Return the [x, y] coordinate for the center point of the cell that contains the specified text.  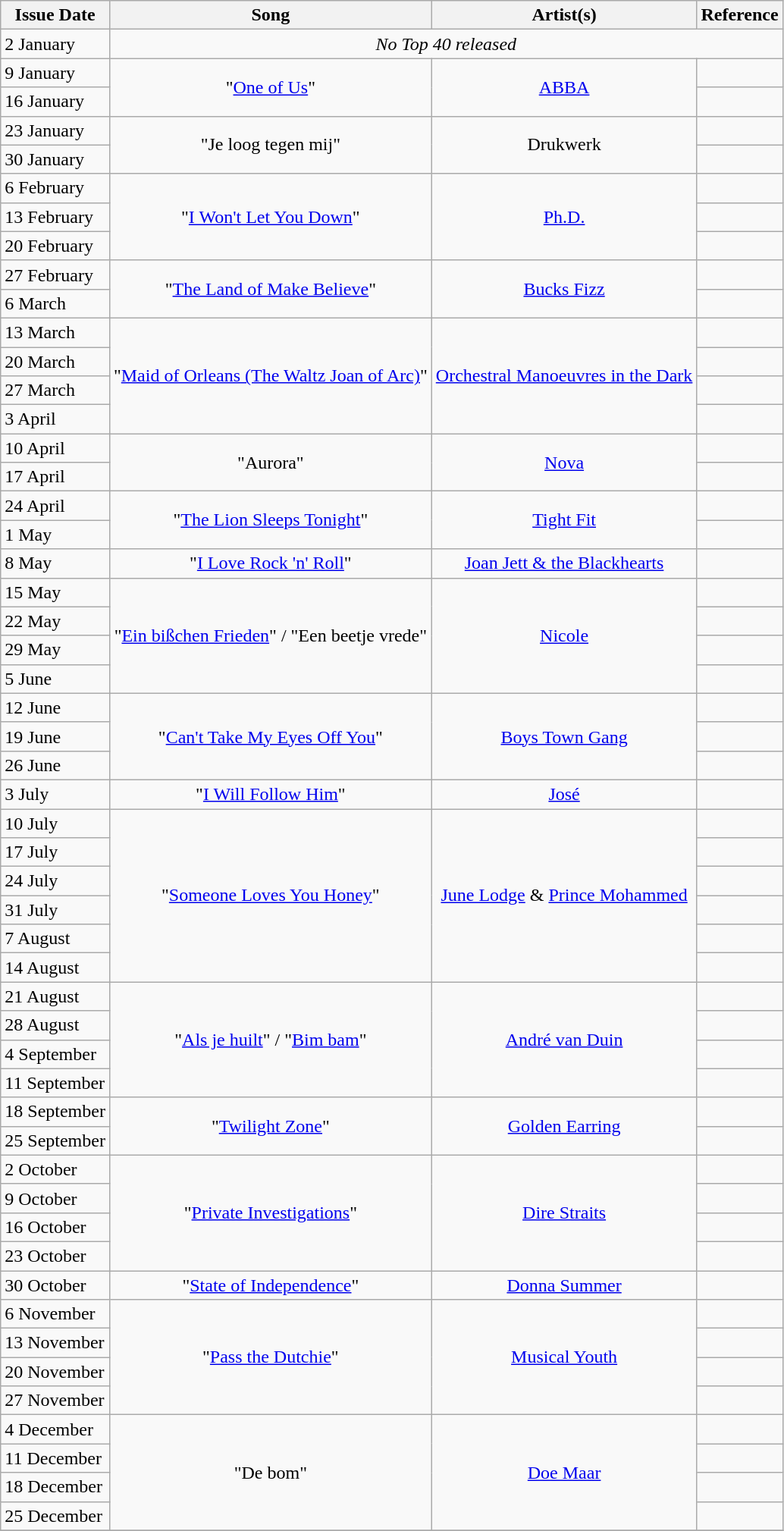
Issue Date [55, 15]
"One of Us" [270, 87]
Artist(s) [564, 15]
1 May [55, 535]
11 September [55, 1083]
24 July [55, 881]
4 September [55, 1054]
9 January [55, 73]
"Twilight Zone" [270, 1126]
20 November [55, 1372]
31 July [55, 910]
22 May [55, 621]
16 October [55, 1227]
Boys Town Gang [564, 736]
23 October [55, 1256]
14 August [55, 968]
10 July [55, 823]
"I Love Rock 'n' Roll" [270, 563]
Bucks Fizz [564, 289]
15 May [55, 592]
Dire Straits [564, 1213]
17 July [55, 852]
No Top 40 released [446, 44]
20 March [55, 362]
16 January [55, 102]
25 December [55, 1516]
José [564, 794]
2 January [55, 44]
4 December [55, 1429]
20 February [55, 246]
27 February [55, 275]
5 June [55, 679]
23 January [55, 130]
Song [270, 15]
"Pass the Dutchie" [270, 1357]
26 June [55, 765]
Nova [564, 463]
"The Lion Sleeps Tonight" [270, 520]
21 August [55, 996]
June Lodge & Prince Mohammed [564, 895]
13 February [55, 217]
9 October [55, 1198]
18 December [55, 1487]
12 June [55, 707]
2 October [55, 1169]
Joan Jett & the Blackhearts [564, 563]
"Ein bißchen Frieden" / "Een beetje vrede" [270, 635]
"De bom" [270, 1473]
Ph.D. [564, 217]
13 November [55, 1343]
Golden Earring [564, 1126]
28 August [55, 1025]
Drukwerk [564, 145]
7 August [55, 939]
"The Land of Make Believe" [270, 289]
18 September [55, 1112]
Tight Fit [564, 520]
30 January [55, 159]
27 March [55, 391]
25 September [55, 1140]
"Maid of Orleans (The Waltz Joan of Arc)" [270, 375]
30 October [55, 1285]
6 November [55, 1314]
17 April [55, 477]
10 April [55, 448]
"Je loog tegen mij" [270, 145]
Orchestral Manoeuvres in the Dark [564, 375]
"Can't Take My Eyes Off You" [270, 736]
Doe Maar [564, 1473]
"Private Investigations" [270, 1213]
"State of Independence" [270, 1285]
3 April [55, 419]
André van Duin [564, 1040]
"I Won't Let You Down" [270, 217]
"I Will Follow Him" [270, 794]
3 July [55, 794]
"Someone Loves You Honey" [270, 895]
Reference [740, 15]
8 May [55, 563]
19 June [55, 736]
6 March [55, 303]
"Aurora" [270, 463]
ABBA [564, 87]
24 April [55, 506]
Musical Youth [564, 1357]
13 March [55, 332]
Donna Summer [564, 1285]
"Als je huilt" / "Bim bam" [270, 1040]
11 December [55, 1458]
29 May [55, 650]
27 November [55, 1401]
Nicole [564, 635]
6 February [55, 188]
